Find where the given text appears and provide that cell's center as (x, y) coordinate. 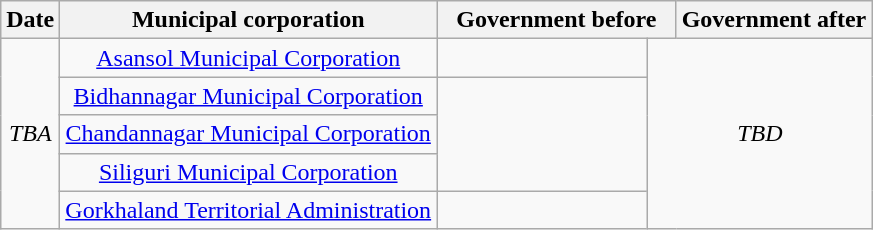
TBA (30, 134)
Chandannagar Municipal Corporation (248, 134)
Government before (556, 20)
Bidhannagar Municipal Corporation (248, 96)
Siliguri Municipal Corporation (248, 172)
Asansol Municipal Corporation (248, 58)
Gorkhaland Territorial Administration (248, 210)
Municipal corporation (248, 20)
Government after (774, 20)
Date (30, 20)
TBD (760, 134)
